Pinpoint the cell where the given text exists, returning its [X, Y] midpoint coordinate. 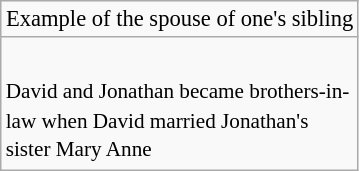
Example of the spouse of one's sibling [180, 19]
David and Jonathan became brothers-in-law when David married Jonathan's sister Mary Anne [180, 121]
